Detect which cell encompasses the target text, then output its [x, y] center coordinate. 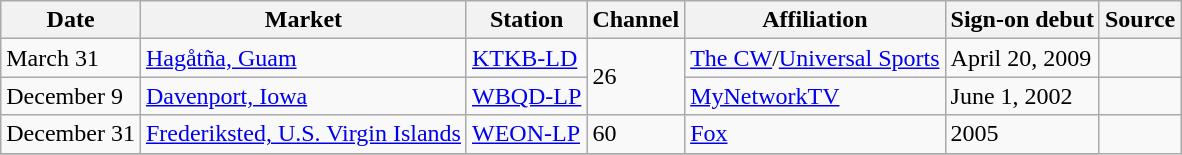
Date [71, 20]
June 1, 2002 [1022, 96]
March 31 [71, 58]
WBQD-LP [526, 96]
26 [636, 77]
KTKB-LD [526, 58]
December 31 [71, 134]
Davenport, Iowa [303, 96]
Market [303, 20]
Affiliation [815, 20]
Source [1140, 20]
April 20, 2009 [1022, 58]
Station [526, 20]
2005 [1022, 134]
MyNetworkTV [815, 96]
Frederiksted, U.S. Virgin Islands [303, 134]
Hagåtña, Guam [303, 58]
Sign-on debut [1022, 20]
The CW/Universal Sports [815, 58]
60 [636, 134]
Channel [636, 20]
WEON-LP [526, 134]
December 9 [71, 96]
Fox [815, 134]
